Determine the [x, y] coordinate at the center of the cell enclosing the given text.  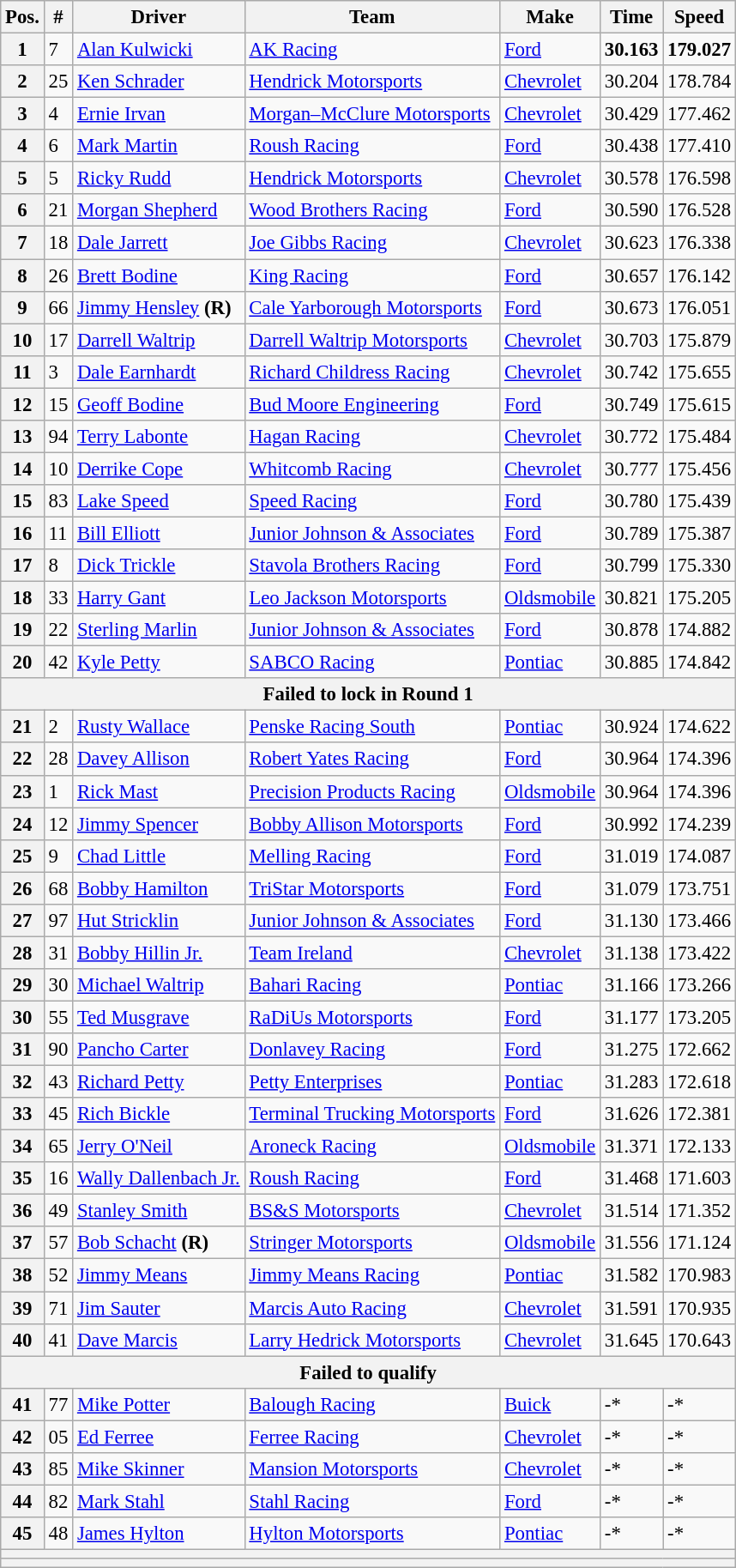
68 [58, 888]
175.879 [700, 340]
23 [22, 791]
Darrell Waltrip Motorsports [372, 340]
Dick Trickle [159, 566]
Hagan Racing [372, 437]
176.528 [700, 210]
Pos. [22, 17]
171.124 [700, 1244]
30.742 [631, 372]
35 [22, 1178]
Aroneck Racing [372, 1147]
175.387 [700, 533]
Terry Labonte [159, 437]
Bobby Hillin Jr. [159, 953]
King Racing [372, 275]
30.703 [631, 340]
Rich Bickle [159, 1114]
173.751 [700, 888]
Speed Racing [372, 501]
170.643 [700, 1340]
173.205 [700, 1017]
31.626 [631, 1114]
52 [58, 1275]
30.673 [631, 307]
176.598 [700, 179]
175.615 [700, 404]
30.623 [631, 243]
55 [58, 1017]
48 [58, 1534]
Rick Mast [159, 791]
30.777 [631, 469]
31.079 [631, 888]
James Hylton [159, 1534]
Geoff Bodine [159, 404]
44 [22, 1501]
30.438 [631, 146]
19 [22, 630]
Precision Products Racing [372, 791]
172.618 [700, 1082]
38 [22, 1275]
174.842 [700, 663]
27 [22, 921]
Ferree Racing [372, 1437]
173.466 [700, 921]
94 [58, 437]
05 [58, 1437]
177.410 [700, 146]
172.662 [700, 1050]
31.275 [631, 1050]
Alan Kulwicki [159, 50]
Bud Moore Engineering [372, 404]
Joe Gibbs Racing [372, 243]
Morgan Shepherd [159, 210]
Ricky Rudd [159, 179]
Petty Enterprises [372, 1082]
Failed to lock in Round 1 [369, 694]
Rusty Wallace [159, 727]
65 [58, 1147]
176.142 [700, 275]
Speed [700, 17]
31.645 [631, 1340]
Jim Sauter [159, 1308]
77 [58, 1404]
82 [58, 1501]
31.283 [631, 1082]
175.330 [700, 566]
173.266 [700, 985]
30.780 [631, 501]
32 [22, 1082]
83 [58, 501]
Bahari Racing [372, 985]
172.381 [700, 1114]
85 [58, 1469]
Time [631, 17]
Bobby Hamilton [159, 888]
Stringer Motorsports [372, 1244]
30.885 [631, 663]
Morgan–McClure Motorsports [372, 114]
175.439 [700, 501]
Melling Racing [372, 856]
Jerry O'Neil [159, 1147]
30.878 [631, 630]
30.749 [631, 404]
AK Racing [372, 50]
30.821 [631, 598]
Richard Childress Racing [372, 372]
Davey Allison [159, 760]
30.657 [631, 275]
57 [58, 1244]
172.133 [700, 1147]
13 [22, 437]
Hut Stricklin [159, 921]
Hylton Motorsports [372, 1534]
174.239 [700, 824]
175.205 [700, 598]
Jimmy Means Racing [372, 1275]
30.163 [631, 50]
Bob Schacht (R) [159, 1244]
30.789 [631, 533]
Whitcomb Racing [372, 469]
Mike Potter [159, 1404]
176.051 [700, 307]
Robert Yates Racing [372, 760]
Mark Martin [159, 146]
31.138 [631, 953]
37 [22, 1244]
Mansion Motorsports [372, 1469]
Failed to qualify [369, 1372]
29 [22, 985]
Stavola Brothers Racing [372, 566]
175.484 [700, 437]
31.019 [631, 856]
Balough Racing [372, 1404]
Ed Ferree [159, 1437]
Buick [551, 1404]
31.514 [631, 1211]
Penske Racing South [372, 727]
174.882 [700, 630]
Darrell Waltrip [159, 340]
171.352 [700, 1211]
Donlavey Racing [372, 1050]
Ken Schrader [159, 82]
31.166 [631, 985]
14 [22, 469]
Team [372, 17]
Chad Little [159, 856]
179.027 [700, 50]
Sterling Marlin [159, 630]
Ernie Irvan [159, 114]
178.784 [700, 82]
Michael Waltrip [159, 985]
66 [58, 307]
TriStar Motorsports [372, 888]
34 [22, 1147]
177.462 [700, 114]
39 [22, 1308]
71 [58, 1308]
Brett Bodine [159, 275]
RaDiUs Motorsports [372, 1017]
Bill Elliott [159, 533]
175.456 [700, 469]
Stanley Smith [159, 1211]
Leo Jackson Motorsports [372, 598]
Larry Hedrick Motorsports [372, 1340]
Kyle Petty [159, 663]
Stahl Racing [372, 1501]
30.429 [631, 114]
BS&S Motorsports [372, 1211]
Jimmy Spencer [159, 824]
Wally Dallenbach Jr. [159, 1178]
31.177 [631, 1017]
97 [58, 921]
Jimmy Hensley (R) [159, 307]
Harry Gant [159, 598]
Dale Jarrett [159, 243]
Bobby Allison Motorsports [372, 824]
30.204 [631, 82]
Lake Speed [159, 501]
171.603 [700, 1178]
49 [58, 1211]
Derrike Cope [159, 469]
Ted Musgrave [159, 1017]
Make [551, 17]
30.799 [631, 566]
170.983 [700, 1275]
173.422 [700, 953]
170.935 [700, 1308]
90 [58, 1050]
30.992 [631, 824]
20 [22, 663]
40 [22, 1340]
SABCO Racing [372, 663]
Jimmy Means [159, 1275]
Cale Yarborough Motorsports [372, 307]
24 [22, 824]
Team Ireland [372, 953]
31.371 [631, 1147]
31.556 [631, 1244]
31.582 [631, 1275]
174.622 [700, 727]
175.655 [700, 372]
Wood Brothers Racing [372, 210]
Terminal Trucking Motorsports [372, 1114]
Mark Stahl [159, 1501]
Pancho Carter [159, 1050]
176.338 [700, 243]
Driver [159, 17]
Marcis Auto Racing [372, 1308]
31.468 [631, 1178]
30.590 [631, 210]
30.772 [631, 437]
174.087 [700, 856]
30.578 [631, 179]
Mike Skinner [159, 1469]
Dave Marcis [159, 1340]
Richard Petty [159, 1082]
36 [22, 1211]
# [58, 17]
30.924 [631, 727]
Dale Earnhardt [159, 372]
31.130 [631, 921]
31.591 [631, 1308]
